Return the [X, Y] coordinate for the center point of the cell that contains the specified text.  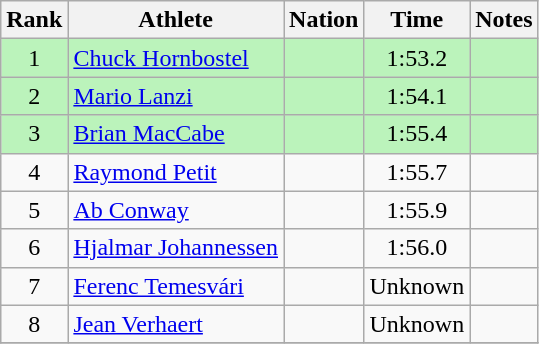
5 [34, 210]
Jean Verhaert [176, 324]
2 [34, 96]
Ab Conway [176, 210]
6 [34, 248]
Mario Lanzi [176, 96]
Brian MacCabe [176, 134]
Notes [504, 20]
Raymond Petit [176, 172]
7 [34, 286]
4 [34, 172]
Ferenc Temesvári [176, 286]
Time [417, 20]
Rank [34, 20]
1:53.2 [417, 58]
3 [34, 134]
Nation [324, 20]
1:55.9 [417, 210]
1 [34, 58]
Hjalmar Johannessen [176, 248]
1:55.4 [417, 134]
8 [34, 324]
1:54.1 [417, 96]
Chuck Hornbostel [176, 58]
1:55.7 [417, 172]
Athlete [176, 20]
1:56.0 [417, 248]
